Scan for the cell matching the given text and deliver its [x, y] coordinate at center. 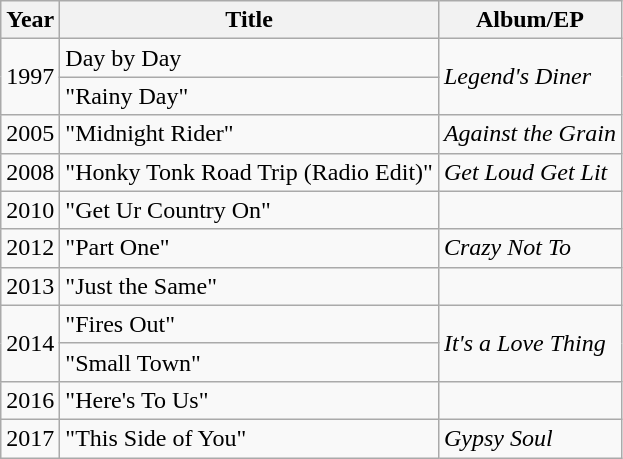
"Here's To Us" [250, 400]
"Get Ur Country On" [250, 210]
"Fires Out" [250, 324]
"Midnight Rider" [250, 134]
Gypsy Soul [530, 438]
Legend's Diner [530, 77]
Day by Day [250, 58]
2017 [30, 438]
Year [30, 20]
2010 [30, 210]
It's a Love Thing [530, 343]
Get Loud Get Lit [530, 172]
Against the Grain [530, 134]
Title [250, 20]
2014 [30, 343]
"Small Town" [250, 362]
Crazy Not To [530, 248]
2012 [30, 248]
2008 [30, 172]
Album/EP [530, 20]
"Just the Same" [250, 286]
"Part One" [250, 248]
2013 [30, 286]
2005 [30, 134]
1997 [30, 77]
"Honky Tonk Road Trip (Radio Edit)" [250, 172]
"This Side of You" [250, 438]
2016 [30, 400]
"Rainy Day" [250, 96]
